For the text-containing cell, return its midpoint in (X, Y) coordinate format. 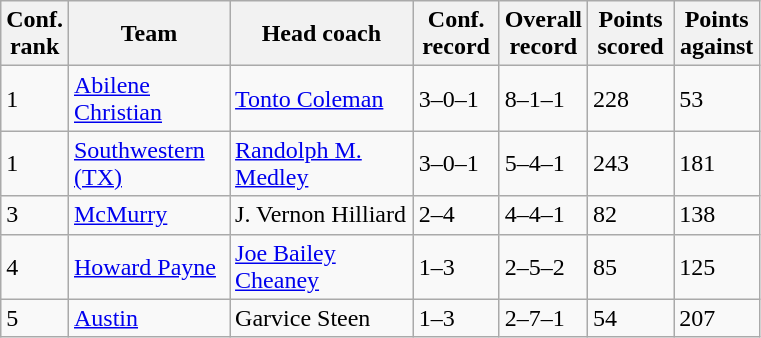
McMurry (148, 215)
5 (35, 318)
2–4 (456, 215)
4–4–1 (543, 215)
2–7–1 (543, 318)
207 (717, 318)
Southwestern (TX) (148, 164)
Overall record (543, 34)
Points against (717, 34)
Head coach (322, 34)
228 (631, 98)
8–1–1 (543, 98)
85 (631, 266)
181 (717, 164)
Garvice Steen (322, 318)
82 (631, 215)
138 (717, 215)
Team (148, 34)
125 (717, 266)
Howard Payne (148, 266)
2–5–2 (543, 266)
Conf. rank (35, 34)
Points scored (631, 34)
J. Vernon Hilliard (322, 215)
243 (631, 164)
53 (717, 98)
3 (35, 215)
Austin (148, 318)
Tonto Coleman (322, 98)
Joe Bailey Cheaney (322, 266)
4 (35, 266)
Abilene Christian (148, 98)
Conf. record (456, 34)
Randolph M. Medley (322, 164)
54 (631, 318)
5–4–1 (543, 164)
